Output the (x, y) coordinate of the center of the cell containing the given text.  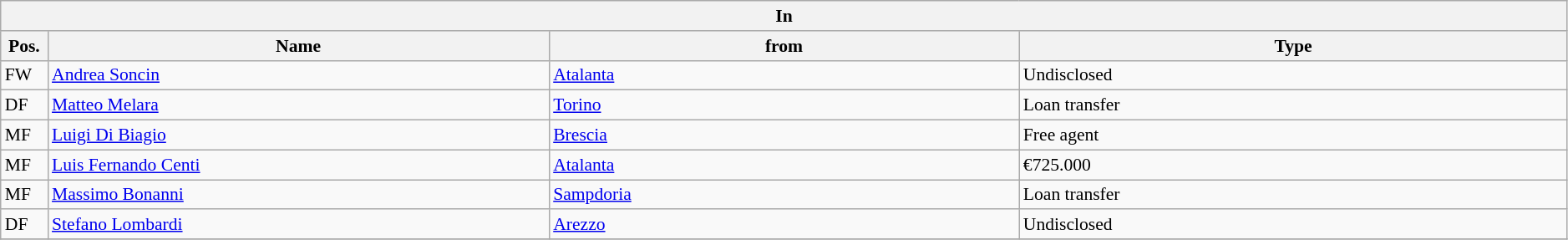
from (784, 46)
Luigi Di Biagio (298, 135)
Stefano Lombardi (298, 225)
Matteo Melara (298, 105)
Andrea Soncin (298, 75)
Name (298, 46)
Luis Fernando Centi (298, 165)
Massimo Bonanni (298, 195)
€725.000 (1293, 165)
Free agent (1293, 135)
Brescia (784, 135)
Pos. (24, 46)
FW (24, 75)
In (784, 16)
Type (1293, 46)
Sampdoria (784, 195)
Arezzo (784, 225)
Torino (784, 105)
